Determine the [x, y] coordinate at the center of the cell enclosing the given text.  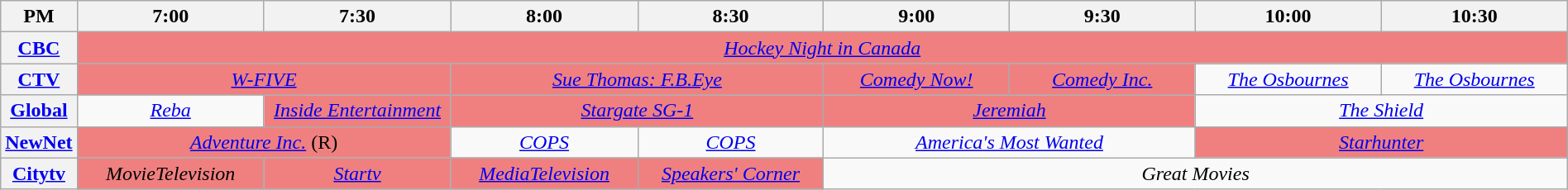
Speakers' Corner [731, 173]
10:30 [1474, 17]
Jeremiah [1009, 111]
Citytv [39, 173]
Great Movies [1196, 173]
Global [39, 111]
W-FIVE [264, 79]
PM [39, 17]
Reba [170, 111]
Adventure Inc. (R) [264, 142]
Inside Entertainment [357, 111]
Sue Thomas: F.B.Eye [637, 79]
8:30 [731, 17]
10:00 [1288, 17]
MediaTelevision [544, 173]
CBC [39, 48]
Comedy Inc. [1102, 79]
Startv [357, 173]
Starhunter [1381, 142]
8:00 [544, 17]
9:30 [1102, 17]
7:30 [357, 17]
Comedy Now! [916, 79]
NewNet [39, 142]
CTV [39, 79]
MovieTelevision [170, 173]
9:00 [916, 17]
Stargate SG-1 [637, 111]
The Shield [1381, 111]
America's Most Wanted [1009, 142]
Hockey Night in Canada [822, 48]
7:00 [170, 17]
